Provide the (x, y) coordinate of the cell's center where the given text is located.  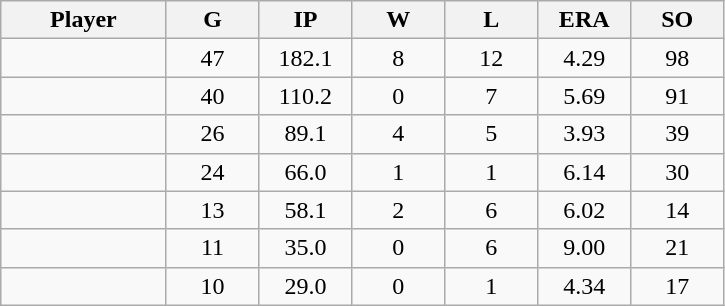
10 (212, 286)
30 (678, 172)
47 (212, 58)
21 (678, 248)
8 (398, 58)
4.34 (584, 286)
7 (492, 96)
89.1 (306, 134)
SO (678, 20)
14 (678, 210)
4.29 (584, 58)
5 (492, 134)
29.0 (306, 286)
3.93 (584, 134)
5.69 (584, 96)
2 (398, 210)
66.0 (306, 172)
W (398, 20)
4 (398, 134)
6.02 (584, 210)
13 (212, 210)
Player (84, 20)
39 (678, 134)
24 (212, 172)
6.14 (584, 172)
40 (212, 96)
ERA (584, 20)
58.1 (306, 210)
91 (678, 96)
26 (212, 134)
110.2 (306, 96)
12 (492, 58)
11 (212, 248)
98 (678, 58)
IP (306, 20)
17 (678, 286)
G (212, 20)
35.0 (306, 248)
9.00 (584, 248)
L (492, 20)
182.1 (306, 58)
